Capture the cell that displays the provided text and extract its [x, y] central coordinate. 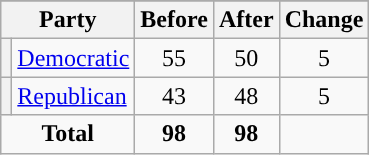
48 [246, 96]
50 [246, 58]
After [246, 20]
Change [324, 20]
Before [174, 20]
Total [68, 134]
Democratic [74, 58]
Republican [74, 96]
55 [174, 58]
43 [174, 96]
Party [68, 20]
